Provide the (x, y) coordinate of the cell's center where the given text is located.  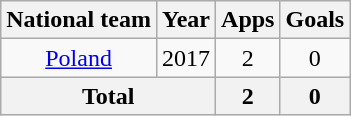
National team (79, 20)
Goals (315, 20)
2017 (186, 58)
Total (108, 96)
Apps (248, 20)
Poland (79, 58)
Year (186, 20)
